Return [X, Y] of the center of cell containing provided text 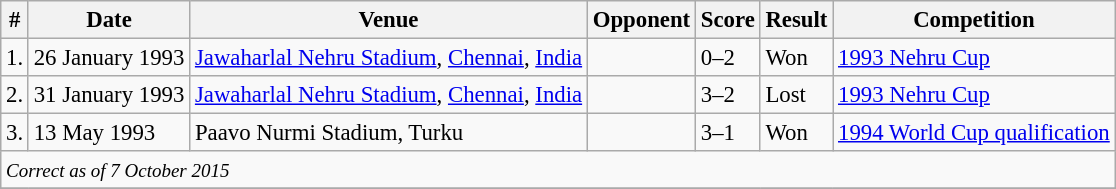
# [15, 20]
2. [15, 95]
0–2 [728, 58]
Lost [796, 95]
1. [15, 58]
Paavo Nurmi Stadium, Turku [389, 133]
31 January 1993 [108, 95]
Opponent [641, 20]
Score [728, 20]
3–2 [728, 95]
Competition [974, 20]
26 January 1993 [108, 58]
Correct as of 7 October 2015 [558, 170]
13 May 1993 [108, 133]
1994 World Cup qualification [974, 133]
3–1 [728, 133]
Result [796, 20]
Venue [389, 20]
Date [108, 20]
3. [15, 133]
